Scan for the cell matching the given text and deliver its [x, y] coordinate at center. 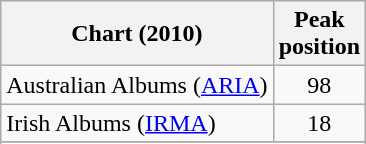
Peakposition [319, 34]
98 [319, 85]
Chart (2010) [137, 34]
Australian Albums (ARIA) [137, 85]
Irish Albums (IRMA) [137, 123]
18 [319, 123]
